Return the [x, y] coordinate for the center point of the cell that contains the specified text.  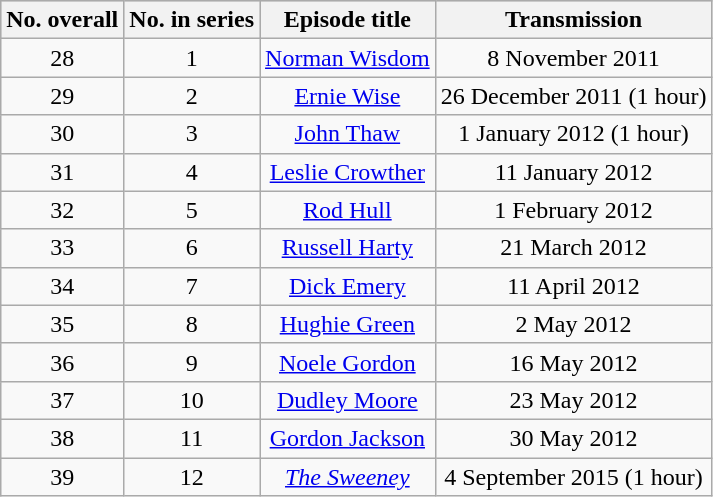
37 [62, 400]
12 [192, 477]
2 May 2012 [574, 324]
Ernie Wise [348, 96]
Norman Wisdom [348, 58]
23 May 2012 [574, 400]
10 [192, 400]
1 January 2012 (1 hour) [574, 134]
5 [192, 210]
30 May 2012 [574, 438]
29 [62, 96]
John Thaw [348, 134]
8 [192, 324]
31 [62, 172]
7 [192, 286]
1 February 2012 [574, 210]
36 [62, 362]
11 [192, 438]
9 [192, 362]
11 April 2012 [574, 286]
3 [192, 134]
Gordon Jackson [348, 438]
4 September 2015 (1 hour) [574, 477]
39 [62, 477]
Transmission [574, 20]
No. overall [62, 20]
2 [192, 96]
30 [62, 134]
11 January 2012 [574, 172]
Episode title [348, 20]
34 [62, 286]
Noele Gordon [348, 362]
32 [62, 210]
1 [192, 58]
Leslie Crowther [348, 172]
21 March 2012 [574, 248]
No. in series [192, 20]
Hughie Green [348, 324]
Dudley Moore [348, 400]
28 [62, 58]
Dick Emery [348, 286]
4 [192, 172]
The Sweeney [348, 477]
38 [62, 438]
35 [62, 324]
Russell Harty [348, 248]
26 December 2011 (1 hour) [574, 96]
8 November 2011 [574, 58]
33 [62, 248]
16 May 2012 [574, 362]
6 [192, 248]
Rod Hull [348, 210]
